Provide the (x, y) coordinate of the cell's center where the given text is located.  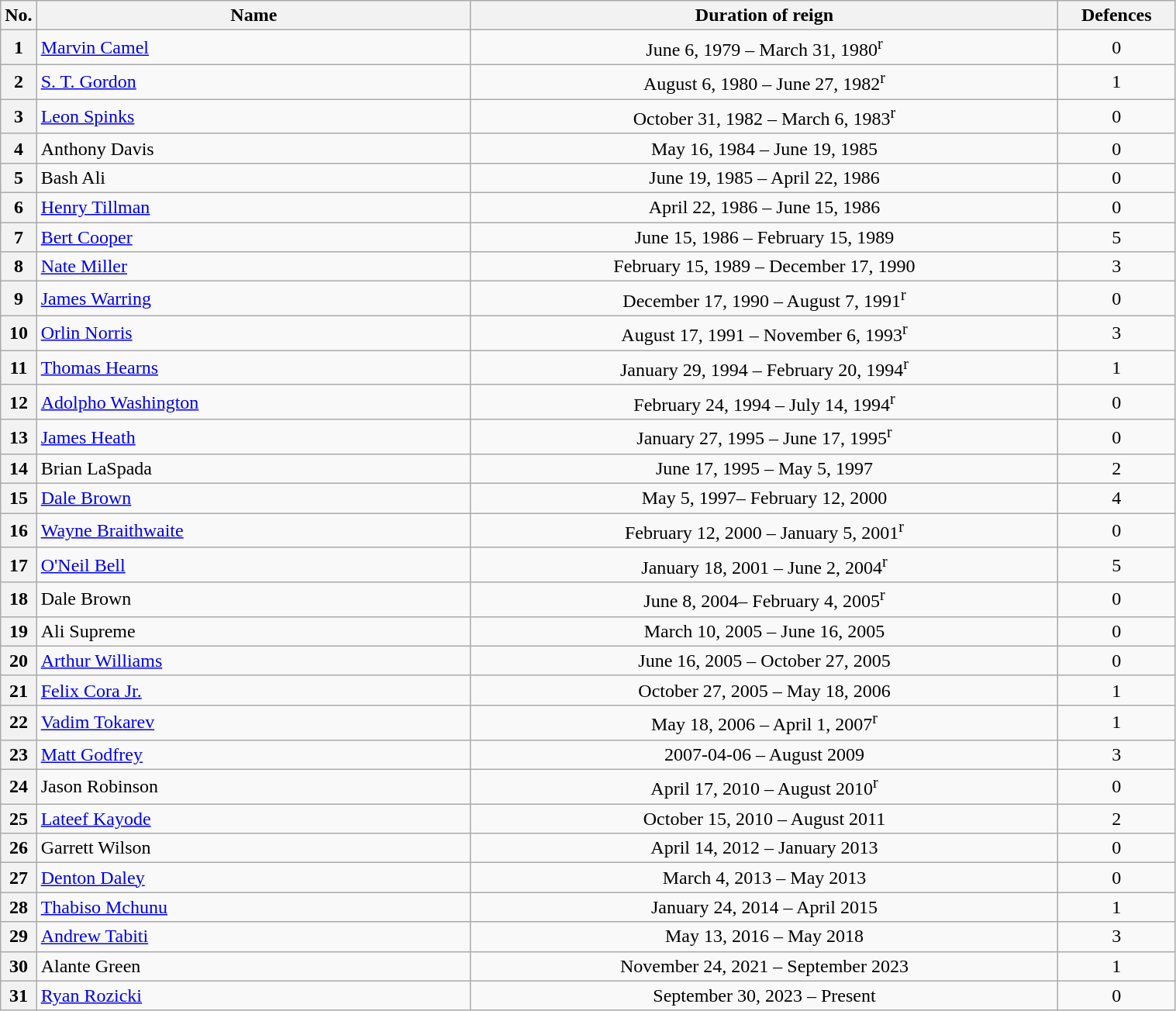
8 (19, 267)
James Heath (253, 437)
10 (19, 333)
April 14, 2012 – January 2013 (764, 848)
25 (19, 819)
Bash Ali (253, 178)
Ali Supreme (253, 631)
Nate Miller (253, 267)
June 19, 1985 – April 22, 1986 (764, 178)
May 18, 2006 – April 1, 2007r (764, 723)
Bert Cooper (253, 237)
December 17, 1990 – August 7, 1991r (764, 299)
January 24, 2014 – April 2015 (764, 907)
January 18, 2001 – June 2, 2004r (764, 564)
12 (19, 402)
Lateef Kayode (253, 819)
16 (19, 530)
Adolpho Washington (253, 402)
February 24, 1994 – July 14, 1994r (764, 402)
29 (19, 937)
27 (19, 878)
24 (19, 786)
May 5, 1997– February 12, 2000 (764, 499)
Thabiso Mchunu (253, 907)
June 17, 1995 – May 5, 1997 (764, 469)
Duration of reign (764, 16)
September 30, 2023 – Present (764, 995)
Denton Daley (253, 878)
August 17, 1991 – November 6, 1993r (764, 333)
Name (253, 16)
20 (19, 661)
June 15, 1986 – February 15, 1989 (764, 237)
O'Neil Bell (253, 564)
Felix Cora Jr. (253, 690)
June 8, 2004– February 4, 2005r (764, 600)
Garrett Wilson (253, 848)
Alante Green (253, 966)
Matt Godfrey (253, 754)
13 (19, 437)
28 (19, 907)
April 22, 1986 – June 15, 1986 (764, 208)
February 12, 2000 – January 5, 2001r (764, 530)
17 (19, 564)
May 13, 2016 – May 2018 (764, 937)
11 (19, 367)
No. (19, 16)
Vadim Tokarev (253, 723)
Orlin Norris (253, 333)
June 16, 2005 – October 27, 2005 (764, 661)
October 27, 2005 – May 18, 2006 (764, 690)
February 15, 1989 – December 17, 1990 (764, 267)
Wayne Braithwaite (253, 530)
April 17, 2010 – August 2010r (764, 786)
Henry Tillman (253, 208)
22 (19, 723)
Defences (1117, 16)
August 6, 1980 – June 27, 1982r (764, 82)
Arthur Williams (253, 661)
31 (19, 995)
November 24, 2021 – September 2023 (764, 966)
Ryan Rozicki (253, 995)
Anthony Davis (253, 148)
March 4, 2013 – May 2013 (764, 878)
January 27, 1995 – June 17, 1995r (764, 437)
18 (19, 600)
Marvin Camel (253, 48)
7 (19, 237)
October 31, 1982 – March 6, 1983r (764, 116)
James Warring (253, 299)
Brian LaSpada (253, 469)
9 (19, 299)
26 (19, 848)
6 (19, 208)
14 (19, 469)
Jason Robinson (253, 786)
January 29, 1994 – February 20, 1994r (764, 367)
19 (19, 631)
S. T. Gordon (253, 82)
30 (19, 966)
Thomas Hearns (253, 367)
23 (19, 754)
Leon Spinks (253, 116)
Andrew Tabiti (253, 937)
June 6, 1979 – March 31, 1980r (764, 48)
2007-04-06 – August 2009 (764, 754)
October 15, 2010 – August 2011 (764, 819)
21 (19, 690)
March 10, 2005 – June 16, 2005 (764, 631)
May 16, 1984 – June 19, 1985 (764, 148)
15 (19, 499)
